Determine the (X, Y) coordinate at the center of the cell enclosing the given text.  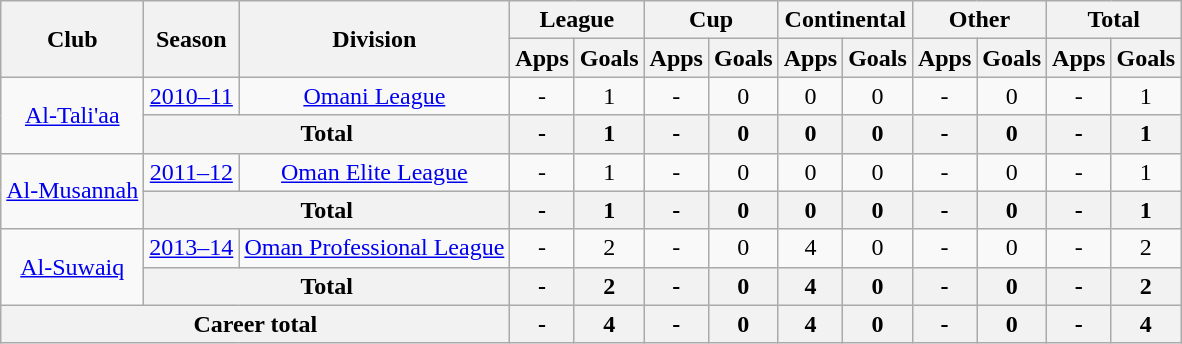
2011–12 (192, 172)
Club (72, 39)
Al-Suwaiq (72, 267)
2013–14 (192, 248)
Al-Musannah (72, 191)
Division (374, 39)
Oman Professional League (374, 248)
Oman Elite League (374, 172)
Other (979, 20)
Al-Tali'aa (72, 115)
2010–11 (192, 96)
Omani League (374, 96)
Cup (711, 20)
Season (192, 39)
Continental (845, 20)
Career total (256, 324)
League (577, 20)
